Return the [x, y] coordinate for the center point of the cell that contains the specified text.  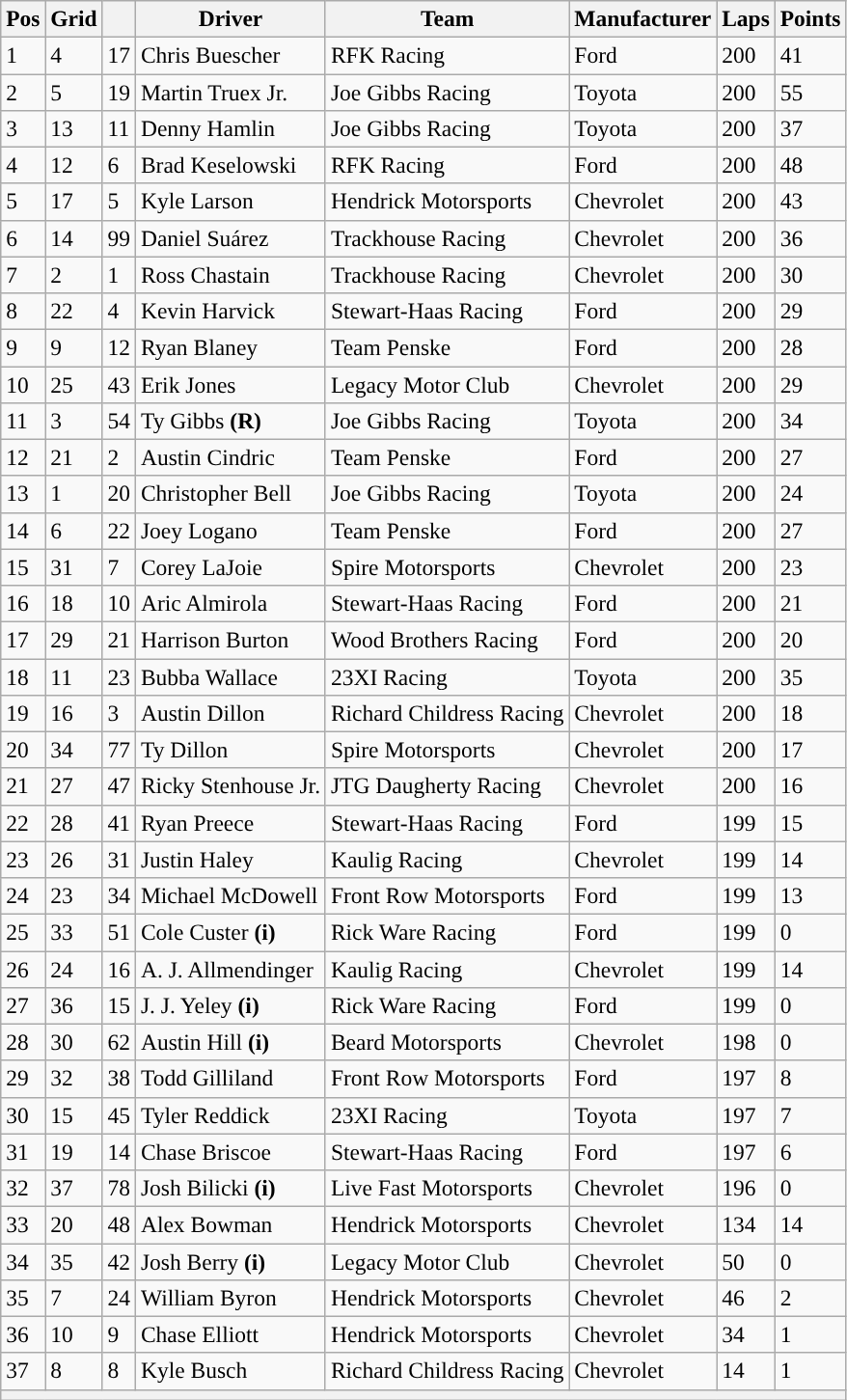
51 [119, 932]
Ryan Preece [230, 823]
Ty Dillon [230, 750]
198 [747, 1042]
Wood Brothers Racing [447, 640]
Aric Almirola [230, 603]
Grid [73, 18]
62 [119, 1042]
Justin Haley [230, 860]
45 [119, 1115]
Daniel Suárez [230, 238]
Beard Motorsports [447, 1042]
Kyle Busch [230, 1371]
77 [119, 750]
Manufacturer [642, 18]
47 [119, 786]
Todd Gilliland [230, 1079]
Tyler Reddick [230, 1115]
Ross Chastain [230, 275]
Team [447, 18]
Alex Bowman [230, 1224]
Chase Briscoe [230, 1152]
134 [747, 1224]
Bubba Wallace [230, 676]
A. J. Allmendinger [230, 969]
Martin Truex Jr. [230, 92]
Ricky Stenhouse Jr. [230, 786]
196 [747, 1188]
Ty Gibbs (R) [230, 421]
78 [119, 1188]
Live Fast Motorsports [447, 1188]
Cole Custer (i) [230, 932]
38 [119, 1079]
Christopher Bell [230, 494]
Kyle Larson [230, 202]
Corey LaJoie [230, 567]
46 [747, 1298]
Austin Hill (i) [230, 1042]
99 [119, 238]
Erik Jones [230, 384]
Laps [747, 18]
Austin Dillon [230, 713]
50 [747, 1261]
Josh Berry (i) [230, 1261]
Chris Buescher [230, 55]
55 [810, 92]
Harrison Burton [230, 640]
42 [119, 1261]
54 [119, 421]
Pos [23, 18]
Joey Logano [230, 531]
Points [810, 18]
Denny Hamlin [230, 128]
Austin Cindric [230, 457]
Chase Elliott [230, 1334]
Kevin Harvick [230, 311]
J. J. Yeley (i) [230, 1005]
William Byron [230, 1298]
Michael McDowell [230, 895]
Brad Keselowski [230, 165]
Driver [230, 18]
JTG Daugherty Racing [447, 786]
Ryan Blaney [230, 347]
Josh Bilicki (i) [230, 1188]
